From the cell containing the given text, extract its center point as (x, y) coordinate. 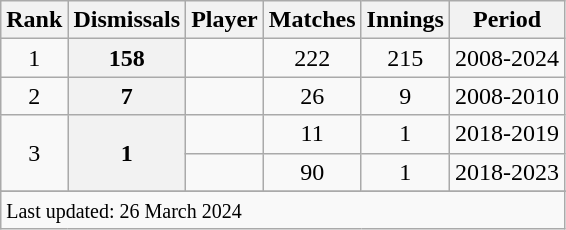
Last updated: 26 March 2024 (283, 210)
9 (405, 96)
Player (225, 20)
2018-2019 (506, 134)
Innings (405, 20)
Matches (312, 20)
Rank (34, 20)
Period (506, 20)
158 (127, 58)
90 (312, 172)
26 (312, 96)
3 (34, 153)
11 (312, 134)
7 (127, 96)
2 (34, 96)
2008-2010 (506, 96)
2018-2023 (506, 172)
215 (405, 58)
Dismissals (127, 20)
222 (312, 58)
2008-2024 (506, 58)
